Capture the cell that displays the provided text and extract its [X, Y] central coordinate. 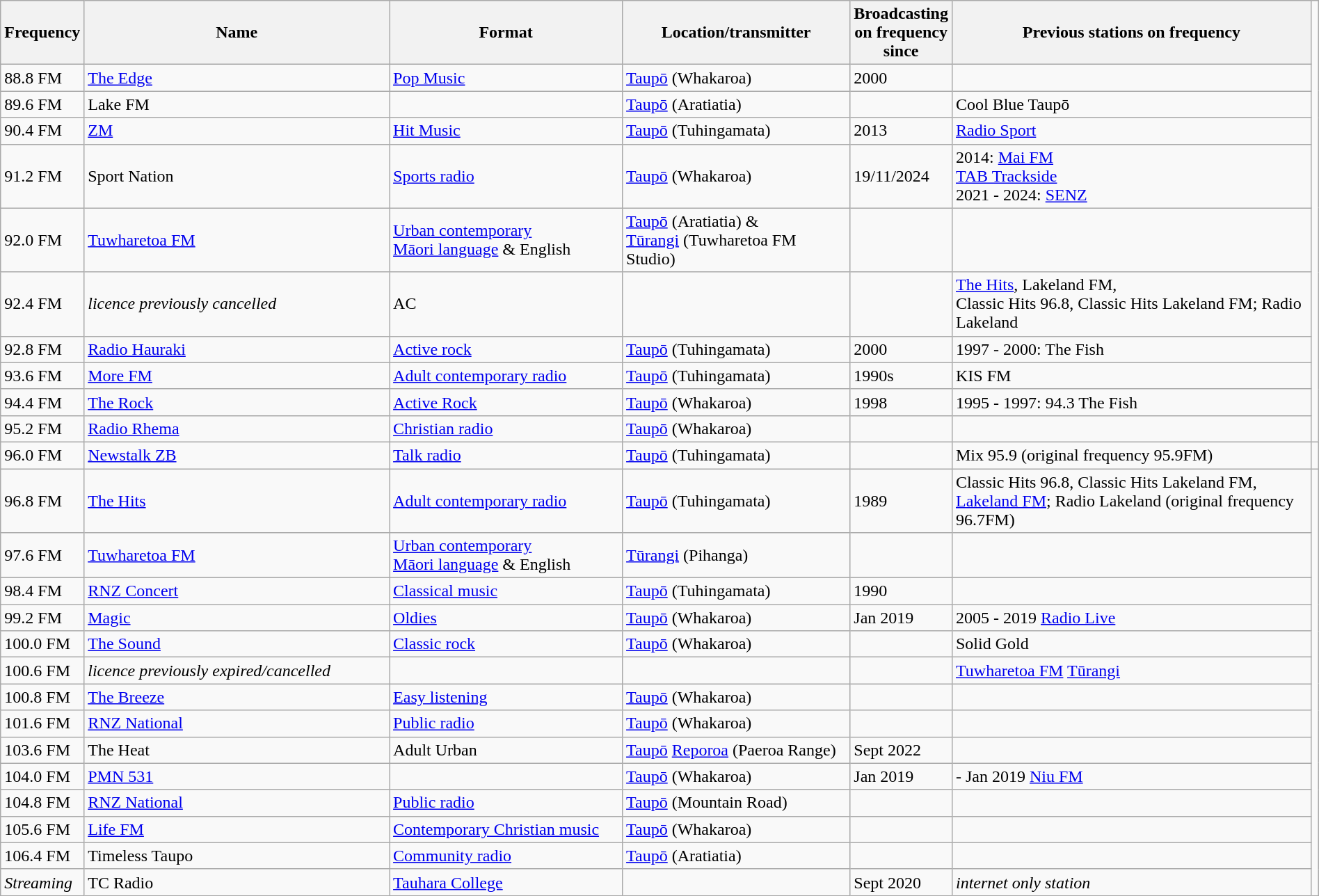
Taupō Reporoa (Paeroa Range) [736, 750]
Talk radio [506, 455]
1990 [902, 591]
AC [506, 304]
92.8 FM [42, 349]
Sport Nation [237, 176]
Active Rock [506, 402]
Sept 2020 [902, 882]
Radio Rhema [237, 429]
89.6 FM [42, 104]
internet only station [1131, 882]
- Jan 2019 Niu FM [1131, 776]
106.4 FM [42, 856]
Taupō (Mountain Road) [736, 803]
88.8 FM [42, 78]
licence previously cancelled [237, 304]
Magic [237, 618]
97.6 FM [42, 555]
103.6 FM [42, 750]
Format [506, 33]
Previous stations on frequency [1131, 33]
1998 [902, 402]
93.6 FM [42, 376]
Oldies [506, 618]
Easy listening [506, 697]
104.0 FM [42, 776]
2013 [902, 131]
1989 [902, 501]
Solid Gold [1131, 644]
98.4 FM [42, 591]
ZM [237, 131]
104.8 FM [42, 803]
The Sound [237, 644]
The Rock [237, 402]
Frequency [42, 33]
91.2 FM [42, 176]
The Heat [237, 750]
100.6 FM [42, 671]
2005 - 2019 Radio Live [1131, 618]
The Hits [237, 501]
TC Radio [237, 882]
Adult Urban [506, 750]
19/11/2024 [902, 176]
Life FM [237, 829]
Tauhara College [506, 882]
Newstalk ZB [237, 455]
PMN 531 [237, 776]
90.4 FM [42, 131]
92.4 FM [42, 304]
Community radio [506, 856]
Classical music [506, 591]
Taupō (Aratiatia) & Tūrangi (Tuwharetoa FM Studio) [736, 240]
RNZ Concert [237, 591]
Pop Music [506, 78]
Active rock [506, 349]
1995 - 1997: 94.3 The Fish [1131, 402]
94.4 FM [42, 402]
Hit Music [506, 131]
95.2 FM [42, 429]
105.6 FM [42, 829]
Tūrangi (Pihanga) [736, 555]
Contemporary Christian music [506, 829]
96.8 FM [42, 501]
licence previously expired/cancelled [237, 671]
Lake FM [237, 104]
Tuwharetoa FM Tūrangi [1131, 671]
92.0 FM [42, 240]
KIS FM [1131, 376]
Broadcasting on frequency since [902, 33]
2014: Mai FM TAB Trackside 2021 - 2024: SENZ [1131, 176]
101.6 FM [42, 723]
1990s [902, 376]
1997 - 2000: The Fish [1131, 349]
100.0 FM [42, 644]
96.0 FM [42, 455]
100.8 FM [42, 697]
99.2 FM [42, 618]
The Edge [237, 78]
Christian radio [506, 429]
The Hits, Lakeland FM, Classic Hits 96.8, Classic Hits Lakeland FM; Radio Lakeland [1131, 304]
Classic rock [506, 644]
Timeless Taupo [237, 856]
More FM [237, 376]
Cool Blue Taupō [1131, 104]
Mix 95.9 (original frequency 95.9FM) [1131, 455]
Radio Sport [1131, 131]
Radio Hauraki [237, 349]
Streaming [42, 882]
Location/transmitter [736, 33]
Sept 2022 [902, 750]
Classic Hits 96.8, Classic Hits Lakeland FM, Lakeland FM; Radio Lakeland (original frequency 96.7FM) [1131, 501]
Name [237, 33]
The Breeze [237, 697]
Sports radio [506, 176]
